Determine the [x, y] coordinate at the center of the cell enclosing the given text.  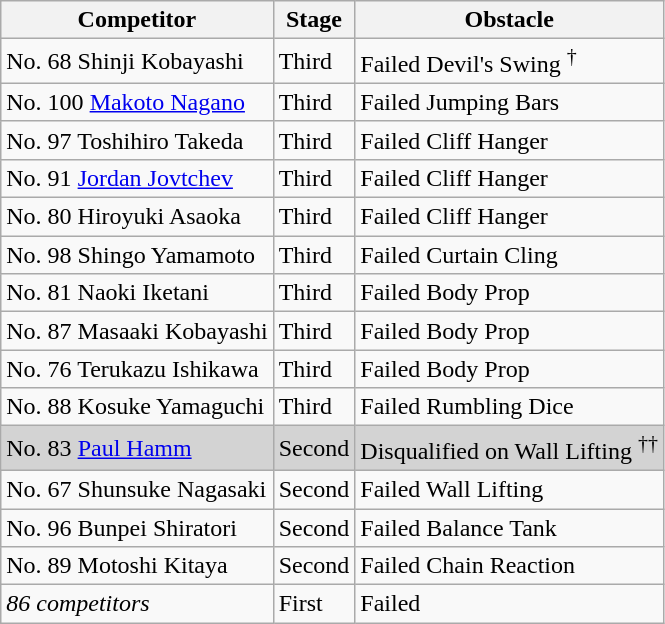
Obstacle [510, 20]
Disqualified on Wall Lifting †† [510, 448]
No. 81 Naoki Iketani [137, 293]
No. 98 Shingo Yamamoto [137, 255]
Failed [510, 604]
No. 96 Bunpei Shiratori [137, 528]
Failed Jumping Bars [510, 102]
No. 88 Kosuke Yamaguchi [137, 407]
No. 91 Jordan Jovtchev [137, 178]
Failed Curtain Cling [510, 255]
No. 87 Masaaki Kobayashi [137, 331]
No. 76 Terukazu Ishikawa [137, 369]
No. 68 Shinji Kobayashi [137, 62]
First [314, 604]
Failed Devil's Swing † [510, 62]
No. 80 Hiroyuki Asaoka [137, 217]
Stage [314, 20]
No. 97 Toshihiro Takeda [137, 140]
No. 100 Makoto Nagano [137, 102]
86 competitors [137, 604]
No. 67 Shunsuke Nagasaki [137, 489]
Failed Chain Reaction [510, 566]
Failed Wall Lifting [510, 489]
Competitor [137, 20]
No. 89 Motoshi Kitaya [137, 566]
Failed Rumbling Dice [510, 407]
No. 83 Paul Hamm [137, 448]
Failed Balance Tank [510, 528]
